Return (x, y) of the center of cell containing provided text 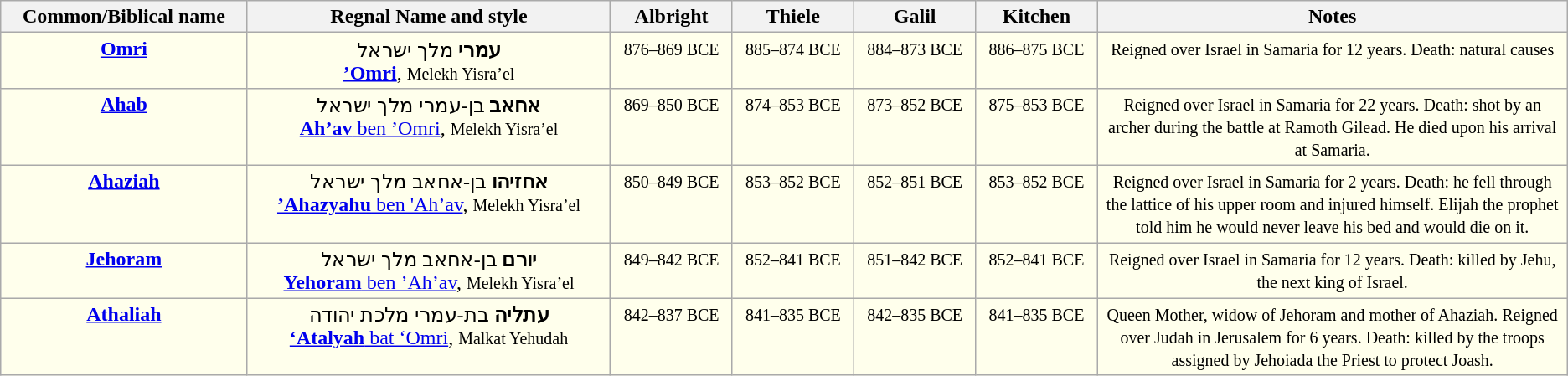
Athaliah (124, 337)
850–849 BCE (672, 203)
849–842 BCE (672, 271)
875–853 BCE (1037, 126)
Omri (124, 60)
884–873 BCE (915, 60)
842–835 BCE (915, 337)
Notes (1332, 17)
869–850 BCE (672, 126)
אחזיהו בן-אחאב מלך ישראל’Ahazyahu ben 'Ah’av, Melekh Yisra’el (429, 203)
Common/Biblical name (124, 17)
Galil (915, 17)
Regnal Name and style (429, 17)
852–851 BCE (915, 203)
874–853 BCE (792, 126)
876–869 BCE (672, 60)
אחאב בן-עמרי מלך ישראלAh’av ben ’Omri, Melekh Yisra’el (429, 126)
עתליה בת-עמרי מלכת יהודה‘Atalyah bat ‘Omri, Malkat Yehudah (429, 337)
Ahaziah (124, 203)
יורם בן-אחאב מלך ישראלYehoram ben ’Ah’av, Melekh Yisra’el (429, 271)
851–842 BCE (915, 271)
873–852 BCE (915, 126)
Thiele (792, 17)
Jehoram (124, 271)
885–874 BCE (792, 60)
Reigned over Israel in Samaria for 22 years. Death: shot by an archer during the battle at Ramoth Gilead. He died upon his arrival at Samaria. (1332, 126)
Albright (672, 17)
Ahab (124, 126)
Kitchen (1037, 17)
Reigned over Israel in Samaria for 12 years. Death: killed by Jehu, the next king of Israel. (1332, 271)
886–875 BCE (1037, 60)
842–837 BCE (672, 337)
Reigned over Israel in Samaria for 12 years. Death: natural causes (1332, 60)
עמרי מלך ישראל’Omri, Melekh Yisra’el (429, 60)
